Scan for the cell matching the given text and deliver its [X, Y] coordinate at center. 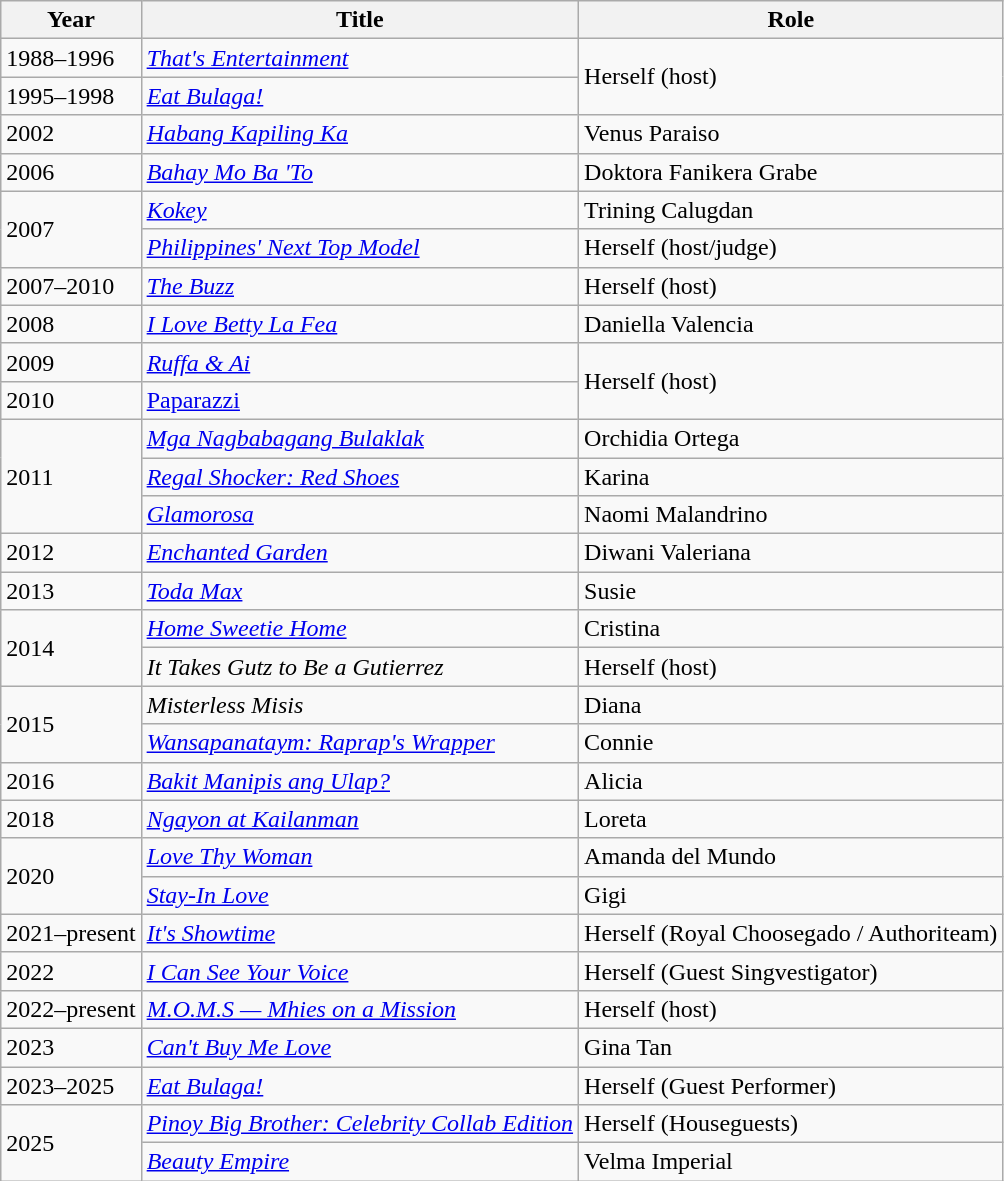
Regal Shocker: Red Shoes [360, 477]
2016 [71, 781]
Herself (Guest Singvestigator) [791, 971]
M.O.M.S — Mhies on a Mission [360, 1009]
Cristina [791, 629]
Herself (Royal Choosegado / Authoriteam) [791, 933]
1988–1996 [71, 58]
2010 [71, 400]
Diwani Valeriana [791, 553]
Can't Buy Me Love [360, 1047]
Toda Max [360, 591]
Misterless Misis [360, 705]
It Takes Gutz to Be a Gutierrez [360, 667]
Naomi Malandrino [791, 515]
Paparazzi [360, 400]
Ruffa & Ai [360, 362]
That's Entertainment [360, 58]
Love Thy Woman [360, 857]
Trining Calugdan [791, 210]
Alicia [791, 781]
The Buzz [360, 286]
2014 [71, 648]
2008 [71, 324]
2020 [71, 876]
Beauty Empire [360, 1162]
Role [791, 20]
2023–2025 [71, 1085]
Loreta [791, 819]
2025 [71, 1143]
Habang Kapiling Ka [360, 134]
Amanda del Mundo [791, 857]
2002 [71, 134]
Orchidia Ortega [791, 438]
Herself (Guest Performer) [791, 1085]
2018 [71, 819]
Mga Nagbabagang Bulaklak [360, 438]
2023 [71, 1047]
Venus Paraiso [791, 134]
2015 [71, 724]
1995–1998 [71, 96]
2011 [71, 476]
Ngayon at Kailanman [360, 819]
Title [360, 20]
2022–present [71, 1009]
2021–present [71, 933]
Year [71, 20]
Connie [791, 743]
Pinoy Big Brother: Celebrity Collab Edition [360, 1124]
Glamorosa [360, 515]
Susie [791, 591]
Bakit Manipis ang Ulap? [360, 781]
I Can See Your Voice [360, 971]
Philippines' Next Top Model [360, 248]
2022 [71, 971]
It's Showtime [360, 933]
Gigi [791, 895]
2013 [71, 591]
Daniella Valencia [791, 324]
Herself (host/judge) [791, 248]
Enchanted Garden [360, 553]
Gina Tan [791, 1047]
Home Sweetie Home [360, 629]
2007–2010 [71, 286]
2012 [71, 553]
2009 [71, 362]
Doktora Fanikera Grabe [791, 172]
Wansapanataym: Raprap's Wrapper [360, 743]
2007 [71, 229]
Stay-In Love [360, 895]
I Love Betty La Fea [360, 324]
Karina [791, 477]
2006 [71, 172]
Herself (Houseguests) [791, 1124]
Diana [791, 705]
Bahay Mo Ba 'To [360, 172]
Velma Imperial [791, 1162]
Kokey [360, 210]
